Output the (x, y) coordinate of the center of the cell containing the given text.  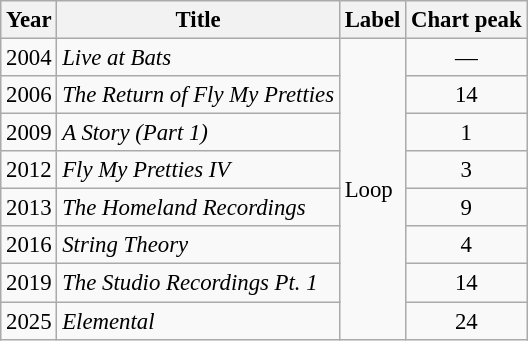
2012 (29, 170)
Fly My Pretties IV (198, 170)
Title (198, 20)
1 (466, 133)
Elemental (198, 321)
The Homeland Recordings (198, 208)
4 (466, 245)
9 (466, 208)
The Return of Fly My Pretties (198, 95)
2016 (29, 245)
24 (466, 321)
Chart peak (466, 20)
2013 (29, 208)
2009 (29, 133)
3 (466, 170)
String Theory (198, 245)
2019 (29, 283)
2004 (29, 58)
Loop (372, 190)
Live at Bats (198, 58)
2006 (29, 95)
A Story (Part 1) (198, 133)
2025 (29, 321)
— (466, 58)
Year (29, 20)
The Studio Recordings Pt. 1 (198, 283)
Label (372, 20)
